Find where the given text appears and provide that cell's center as [x, y] coordinate. 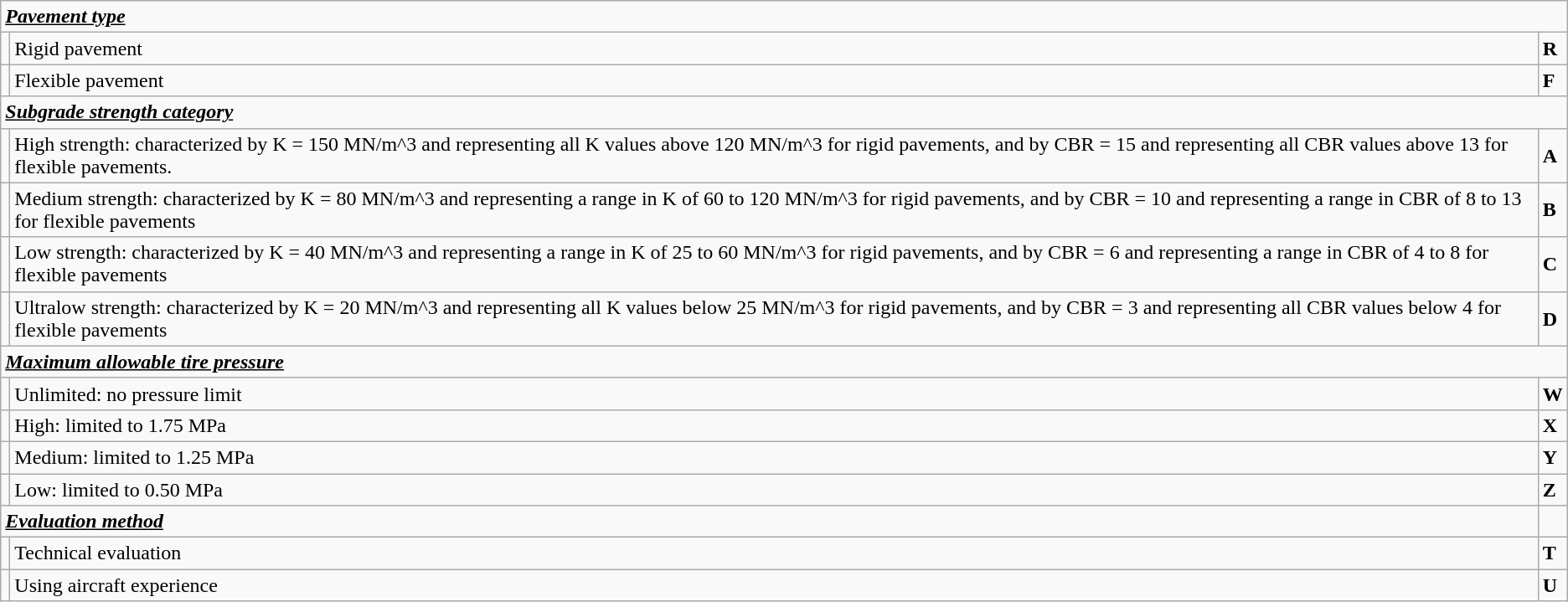
Using aircraft experience [774, 585]
Flexible pavement [774, 80]
F [1553, 80]
U [1553, 585]
A [1553, 156]
B [1553, 209]
T [1553, 553]
D [1553, 318]
Unlimited: no pressure limit [774, 394]
Low: limited to 0.50 MPa [774, 490]
Maximum allowable tire pressure [784, 362]
Medium: limited to 1.25 MPa [774, 457]
Y [1553, 457]
W [1553, 394]
Z [1553, 490]
X [1553, 425]
C [1553, 265]
Subgrade strength category [784, 112]
Evaluation method [769, 522]
Pavement type [784, 17]
Technical evaluation [774, 553]
High: limited to 1.75 MPa [774, 425]
Rigid pavement [774, 49]
R [1553, 49]
